Find where the given text appears and provide that cell's center as (X, Y) coordinate. 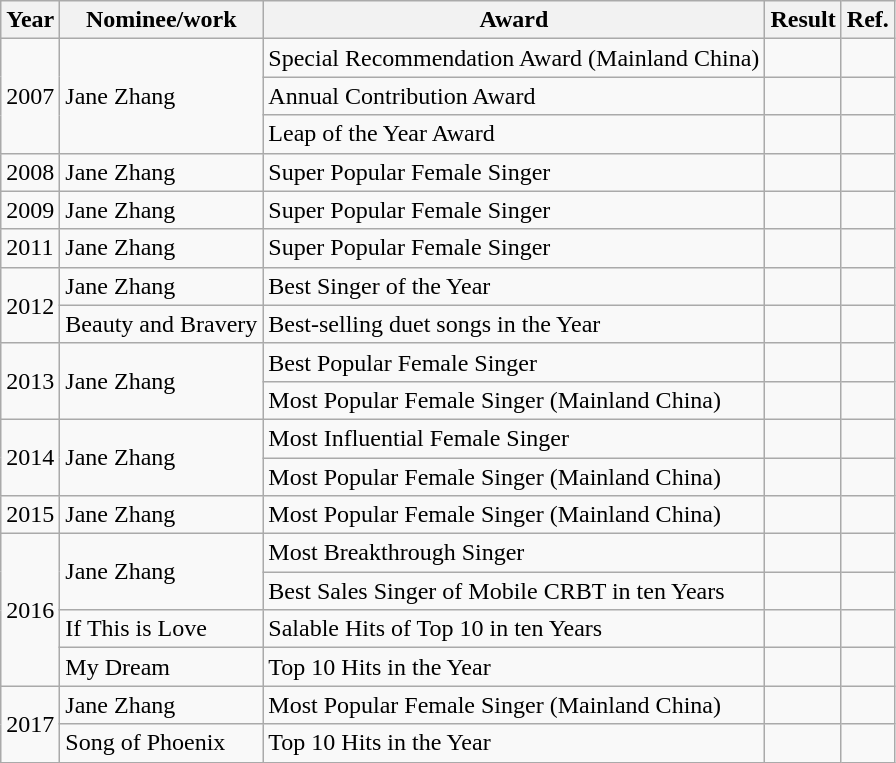
Most Breakthrough Singer (514, 553)
Best Sales Singer of Mobile CRBT in ten Years (514, 591)
2016 (30, 610)
Annual Contribution Award (514, 96)
Beauty and Bravery (162, 324)
2013 (30, 381)
Ref. (868, 20)
2015 (30, 515)
2011 (30, 248)
My Dream (162, 667)
Salable Hits of Top 10 in ten Years (514, 629)
2012 (30, 305)
Award (514, 20)
If This is Love (162, 629)
Special Recommendation Award (Mainland China) (514, 58)
2008 (30, 172)
Best Popular Female Singer (514, 362)
Most Influential Female Singer (514, 438)
2017 (30, 724)
Best-selling duet songs in the Year (514, 324)
Year (30, 20)
2007 (30, 96)
Best Singer of the Year (514, 286)
2014 (30, 457)
Result (803, 20)
Nominee/work (162, 20)
Leap of the Year Award (514, 134)
Song of Phoenix (162, 743)
2009 (30, 210)
